Extract the (x, y) coordinate from the center of the cell holding the provided text.  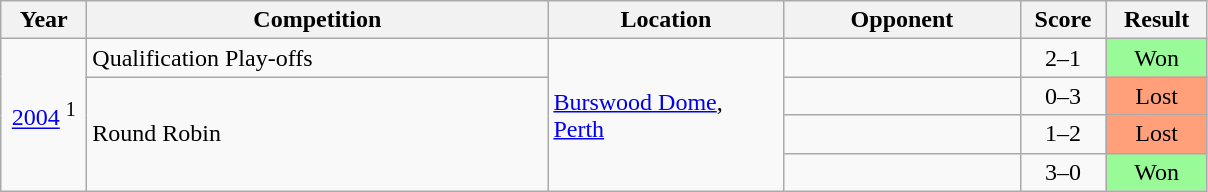
2004 1 (44, 115)
1–2 (1063, 134)
Qualification Play-offs (318, 58)
Score (1063, 20)
3–0 (1063, 172)
0–3 (1063, 96)
Result (1156, 20)
Round Robin (318, 134)
Opponent (902, 20)
Location (666, 20)
Year (44, 20)
Competition (318, 20)
Burswood Dome, Perth (666, 115)
2–1 (1063, 58)
